From the cell containing the given text, extract its center point as (x, y) coordinate. 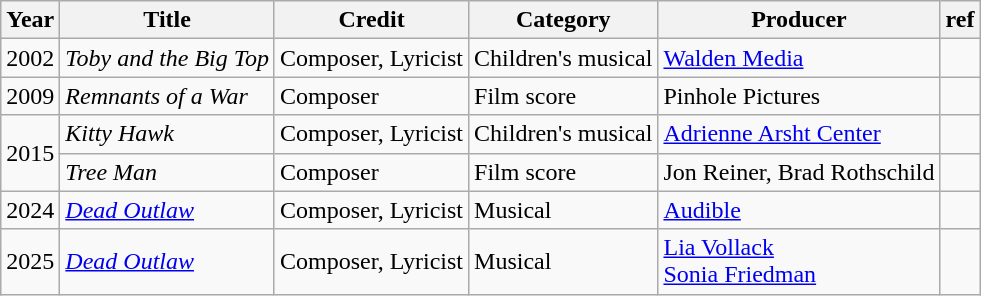
Producer (799, 20)
ref (960, 20)
2025 (30, 262)
Credit (371, 20)
Tree Man (168, 172)
2015 (30, 153)
Audible (799, 210)
Category (564, 20)
Remnants of a War (168, 96)
2002 (30, 58)
Kitty Hawk (168, 134)
Pinhole Pictures (799, 96)
Title (168, 20)
Lia VollackSonia Friedman (799, 262)
Walden Media (799, 58)
2009 (30, 96)
Toby and the Big Top (168, 58)
Adrienne Arsht Center (799, 134)
Jon Reiner, Brad Rothschild (799, 172)
Year (30, 20)
2024 (30, 210)
